Pinpoint the cell where the given text exists, returning its (X, Y) midpoint coordinate. 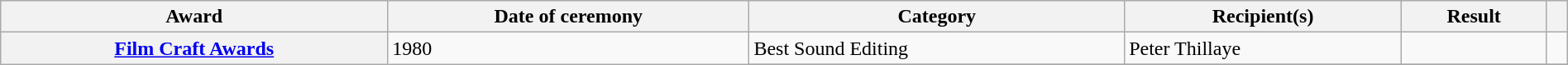
Best Sound Editing (937, 48)
Result (1474, 17)
Date of ceremony (569, 17)
Peter Thillaye (1264, 48)
Category (937, 17)
Award (194, 17)
Film Craft Awards (194, 48)
1980 (569, 48)
Recipient(s) (1264, 17)
